Find where the given text appears and provide that cell's center as [x, y] coordinate. 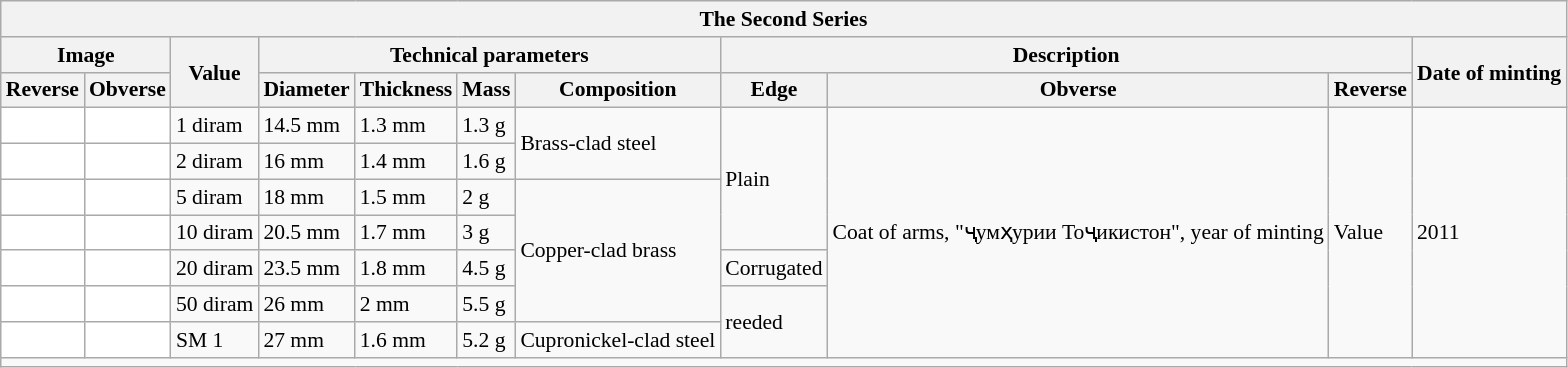
23.5 mm [306, 269]
26 mm [306, 304]
1.7 mm [406, 233]
2 diram [214, 162]
1.3 mm [406, 126]
Corrugated [774, 269]
The Second Series [784, 19]
27 mm [306, 340]
10 diram [214, 233]
3 g [486, 233]
Coat of arms, "ҷумҳурии Тоҷикистон", year of minting [1078, 232]
5 diram [214, 197]
Brass-clad steel [618, 144]
SM 1 [214, 340]
50 diram [214, 304]
2011 [1489, 232]
4.5 g [486, 269]
20.5 mm [306, 233]
reeded [774, 322]
Edge [774, 90]
1.5 mm [406, 197]
Mass [486, 90]
1.8 mm [406, 269]
5.5 g [486, 304]
Plain [774, 179]
5.2 g [486, 340]
14.5 mm [306, 126]
1.6 g [486, 162]
20 diram [214, 269]
Composition [618, 90]
Copper-clad brass [618, 250]
Cupronickel-clad steel [618, 340]
Diameter [306, 90]
1.3 g [486, 126]
16 mm [306, 162]
Thickness [406, 90]
1 diram [214, 126]
1.6 mm [406, 340]
1.4 mm [406, 162]
Description [1066, 55]
Technical parameters [489, 55]
2 g [486, 197]
2 mm [406, 304]
Image [86, 55]
18 mm [306, 197]
Date of minting [1489, 72]
